Return (x, y) of the center of cell containing provided text 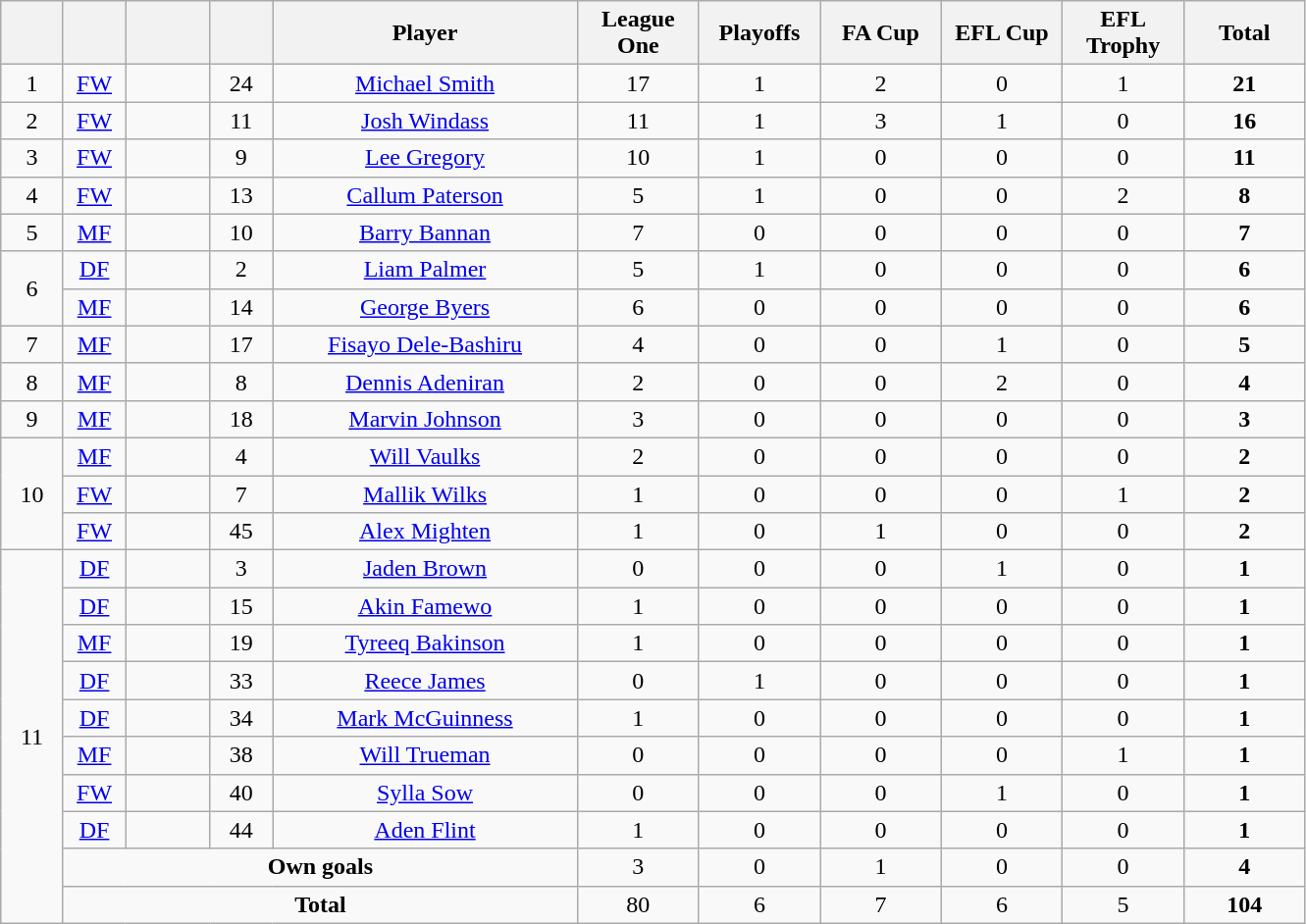
Player (426, 33)
Akin Famewo (426, 606)
Barry Bannan (426, 232)
Will Trueman (426, 755)
Josh Windass (426, 121)
Callum Paterson (426, 195)
Lee Gregory (426, 158)
EFL Trophy (1123, 33)
Michael Smith (426, 83)
George Byers (426, 307)
19 (241, 643)
33 (241, 681)
104 (1244, 904)
80 (639, 904)
40 (241, 793)
Mark McGuinness (426, 718)
EFL Cup (1002, 33)
Dennis Adeniran (426, 382)
Own goals (320, 867)
45 (241, 532)
24 (241, 83)
Marvin Johnson (426, 419)
14 (241, 307)
44 (241, 830)
21 (1244, 83)
38 (241, 755)
League One (639, 33)
Mallik Wilks (426, 493)
Jaden Brown (426, 569)
15 (241, 606)
18 (241, 419)
16 (1244, 121)
FA Cup (881, 33)
Sylla Sow (426, 793)
Alex Mighten (426, 532)
Tyreeq Bakinson (426, 643)
Reece James (426, 681)
Aden Flint (426, 830)
13 (241, 195)
Will Vaulks (426, 456)
34 (241, 718)
Fisayo Dele-Bashiru (426, 344)
Playoffs (759, 33)
Liam Palmer (426, 270)
